Output the (x, y) coordinate of the center of the cell containing the given text.  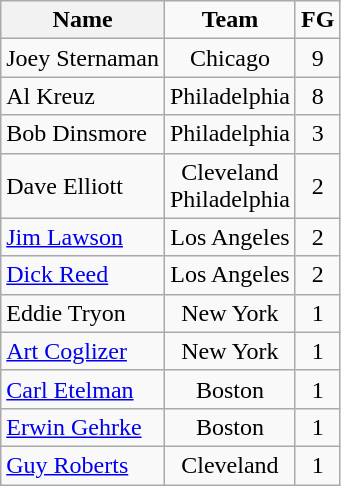
9 (317, 58)
Erwin Gehrke (83, 427)
Guy Roberts (83, 465)
Carl Etelman (83, 389)
Joey Sternaman (83, 58)
Al Kreuz (83, 96)
ClevelandPhiladelphia (230, 186)
Team (230, 20)
Name (83, 20)
Chicago (230, 58)
Cleveland (230, 465)
Bob Dinsmore (83, 134)
Jim Lawson (83, 237)
Eddie Tryon (83, 313)
8 (317, 96)
FG (317, 20)
Art Coglizer (83, 351)
Dave Elliott (83, 186)
Dick Reed (83, 275)
3 (317, 134)
